Return the [x, y] coordinate for the center point of the cell that contains the specified text.  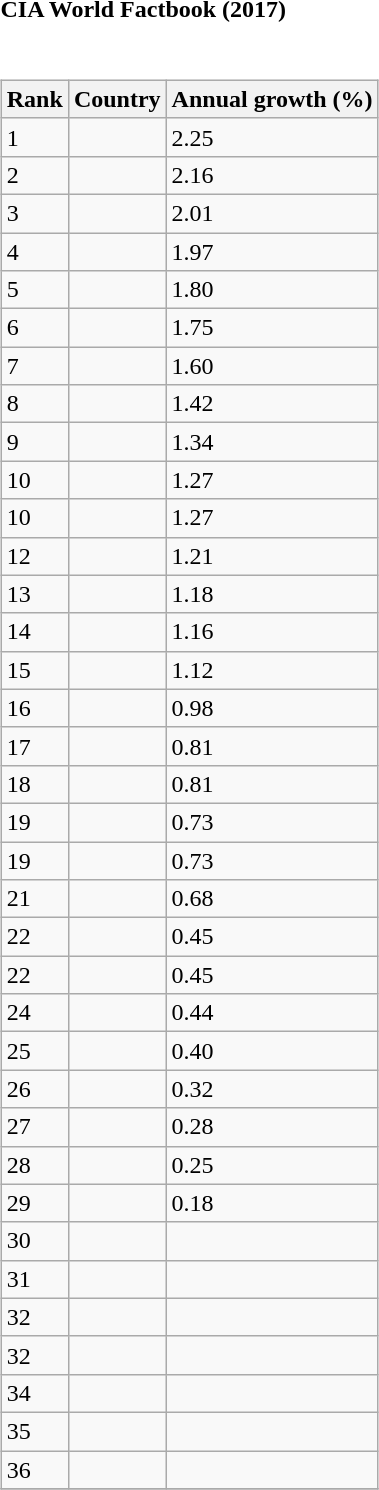
31 [34, 1279]
0.28 [272, 1127]
0.18 [272, 1203]
1.21 [272, 556]
1.60 [272, 366]
0.40 [272, 1051]
Rank [34, 99]
0.32 [272, 1089]
24 [34, 1013]
1.75 [272, 328]
13 [34, 594]
28 [34, 1165]
8 [34, 404]
1.18 [272, 594]
16 [34, 708]
30 [34, 1241]
26 [34, 1089]
12 [34, 556]
34 [34, 1393]
6 [34, 328]
5 [34, 290]
1.80 [272, 290]
18 [34, 784]
1.34 [272, 442]
9 [34, 442]
1.97 [272, 251]
0.25 [272, 1165]
0.44 [272, 1013]
1 [34, 137]
21 [34, 899]
27 [34, 1127]
0.68 [272, 899]
1.12 [272, 670]
25 [34, 1051]
2.16 [272, 175]
4 [34, 251]
1.42 [272, 404]
2.25 [272, 137]
Annual growth (%) [272, 99]
Country [117, 99]
14 [34, 632]
7 [34, 366]
0.98 [272, 708]
2.01 [272, 213]
3 [34, 213]
17 [34, 746]
35 [34, 1431]
15 [34, 670]
1.16 [272, 632]
36 [34, 1469]
2 [34, 175]
29 [34, 1203]
